Locate the cell with the specified text and output its (x, y) center coordinate. 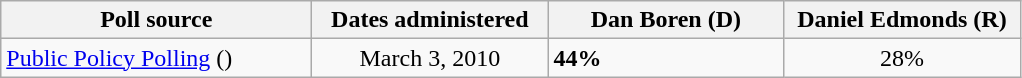
Daniel Edmonds (R) (902, 20)
28% (902, 58)
Dan Boren (D) (666, 20)
44% (666, 58)
Dates administered (430, 20)
Public Policy Polling () (156, 58)
March 3, 2010 (430, 58)
Poll source (156, 20)
